Capture the cell that displays the provided text and extract its (X, Y) central coordinate. 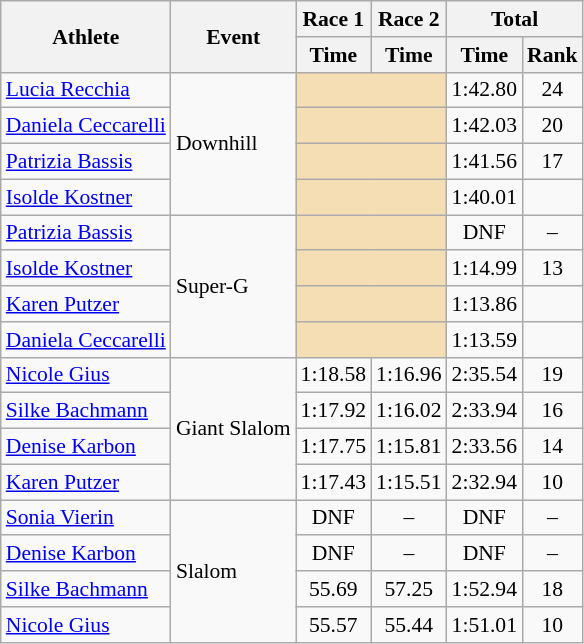
1:51.01 (484, 625)
14 (552, 447)
Event (234, 36)
1:13.59 (484, 340)
1:13.86 (484, 304)
1:17.92 (334, 411)
1:17.75 (334, 447)
Slalom (234, 571)
2:33.94 (484, 411)
Sonia Vierin (86, 518)
1:16.02 (408, 411)
1:52.94 (484, 589)
1:17.43 (334, 482)
Super-G (234, 286)
1:15.51 (408, 482)
1:16.96 (408, 375)
55.57 (334, 625)
Race 2 (408, 19)
55.69 (334, 589)
2:33.56 (484, 447)
Total (515, 19)
1:42.80 (484, 90)
Giant Slalom (234, 428)
Lucia Recchia (86, 90)
2:32.94 (484, 482)
19 (552, 375)
Downhill (234, 143)
57.25 (408, 589)
17 (552, 162)
55.44 (408, 625)
1:18.58 (334, 375)
1:14.99 (484, 269)
2:35.54 (484, 375)
Race 1 (334, 19)
13 (552, 269)
1:42.03 (484, 126)
16 (552, 411)
24 (552, 90)
1:40.01 (484, 197)
20 (552, 126)
Rank (552, 55)
1:41.56 (484, 162)
18 (552, 589)
Athlete (86, 36)
1:15.81 (408, 447)
